Return the [X, Y] coordinate for the center point of the cell that contains the specified text.  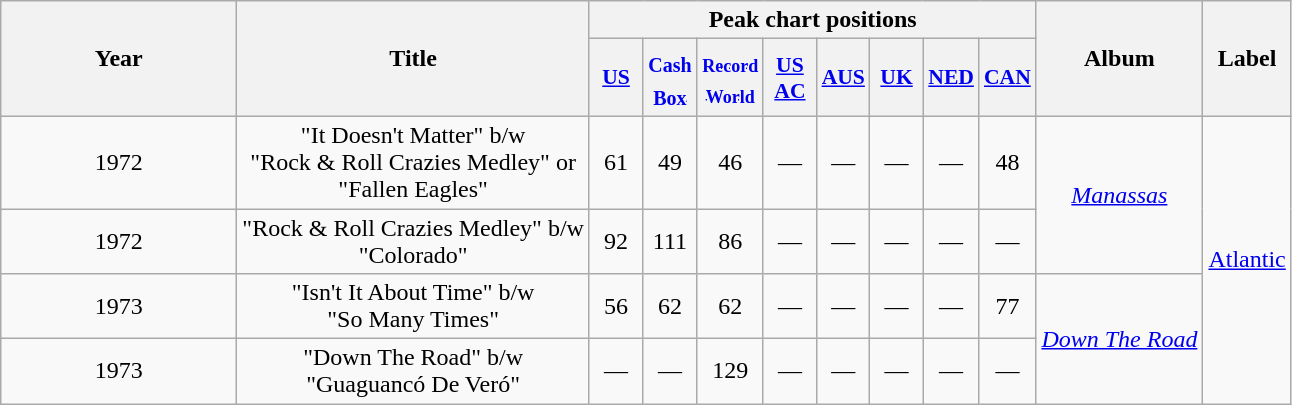
CashBox [670, 78]
CAN [1008, 78]
61 [616, 162]
US [616, 78]
92 [616, 240]
46 [730, 162]
"It Doesn't Matter" b/w"Rock & Roll Crazies Medley" or"Fallen Eagles" [414, 162]
Label [1247, 59]
49 [670, 162]
56 [616, 306]
RecordWorld [730, 78]
Title [414, 59]
Down The Road [1120, 339]
Manassas [1120, 194]
"Isn't It About Time" b/w"So Many Times" [414, 306]
"Down The Road" b/w"Guaguancó De Veró" [414, 372]
USAC [790, 78]
129 [730, 372]
48 [1008, 162]
111 [670, 240]
"Rock & Roll Crazies Medley" b/w"Colorado" [414, 240]
AUS [844, 78]
77 [1008, 306]
Year [119, 59]
Atlantic [1247, 260]
Peak chart positions [812, 20]
86 [730, 240]
NED [951, 78]
UK [896, 78]
Album [1120, 59]
